Determine the [X, Y] coordinate at the center of the cell enclosing the given text.  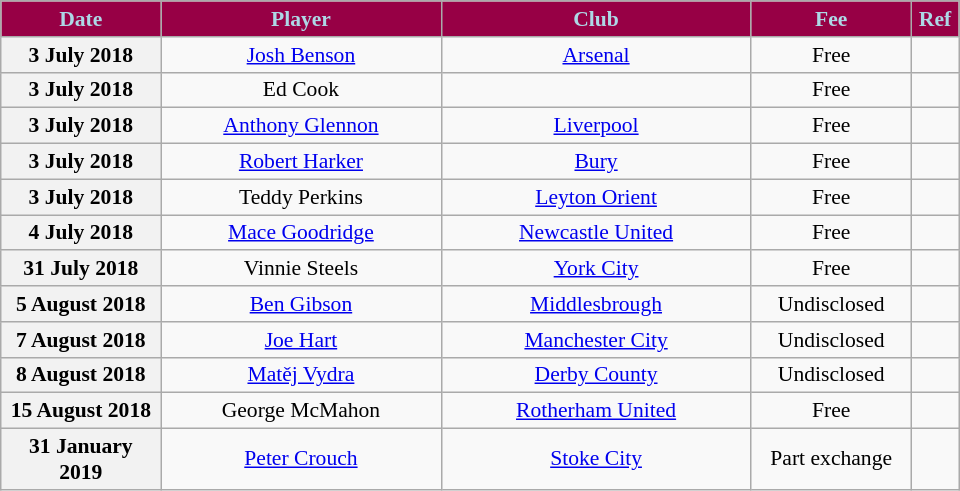
Rotherham United [596, 411]
Matěj Vydra [301, 375]
Ref [935, 19]
Ben Gibson [301, 304]
Middlesbrough [596, 304]
Bury [596, 162]
Stoke City [596, 460]
Joe Hart [301, 340]
4 July 2018 [81, 233]
Manchester City [596, 340]
Peter Crouch [301, 460]
Josh Benson [301, 55]
15 August 2018 [81, 411]
31 July 2018 [81, 269]
Teddy Perkins [301, 197]
York City [596, 269]
Club [596, 19]
8 August 2018 [81, 375]
Derby County [596, 375]
Player [301, 19]
Date [81, 19]
George McMahon [301, 411]
31 January 2019 [81, 460]
Part exchange [831, 460]
Ed Cook [301, 90]
Newcastle United [596, 233]
Mace Goodridge [301, 233]
Anthony Glennon [301, 126]
Liverpool [596, 126]
5 August 2018 [81, 304]
7 August 2018 [81, 340]
Vinnie Steels [301, 269]
Robert Harker [301, 162]
Arsenal [596, 55]
Fee [831, 19]
Leyton Orient [596, 197]
